Provide the [X, Y] coordinate of the cell's center where the given text is located.  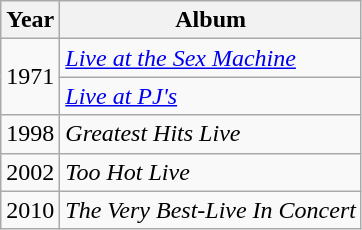
The Very Best-Live In Concert [211, 210]
1971 [30, 77]
Too Hot Live [211, 172]
2002 [30, 172]
Album [211, 20]
Year [30, 20]
Greatest Hits Live [211, 134]
Live at the Sex Machine [211, 58]
2010 [30, 210]
Live at PJ's [211, 96]
1998 [30, 134]
